Return [x, y] of the center of cell containing provided text 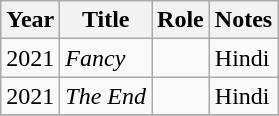
Notes [243, 20]
Role [181, 20]
Title [106, 20]
The End [106, 96]
Fancy [106, 58]
Year [30, 20]
